Find where the given text appears and provide that cell's center as [X, Y] coordinate. 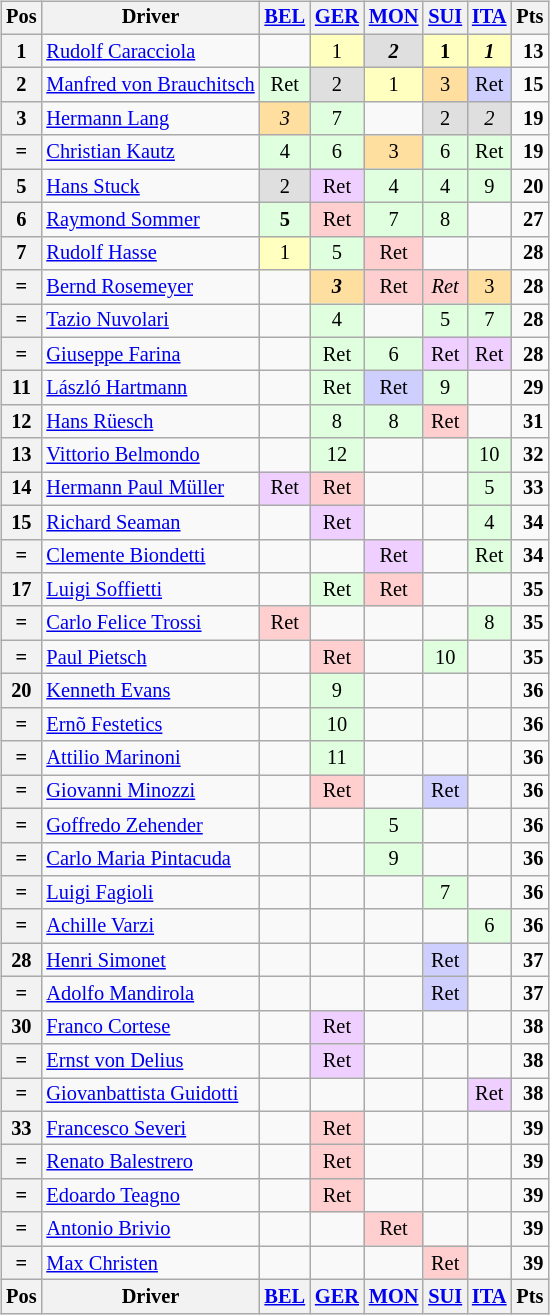
Franco Cortese [150, 1027]
Vittorio Belmondo [150, 455]
Raymond Sommer [150, 220]
Hans Rüesch [150, 422]
Giovanbattista Guidotti [150, 1095]
Carlo Felice Trossi [150, 623]
14 [21, 489]
Adolfo Mandirola [150, 994]
Ernõ Festetics [150, 724]
Edoardo Teagno [150, 1196]
Francesco Severi [150, 1128]
Bernd Rosemeyer [150, 287]
17 [21, 590]
Kenneth Evans [150, 691]
31 [530, 422]
Antonio Brivio [150, 1229]
Goffredo Zehender [150, 825]
Attilio Marinoni [150, 758]
Hermann Lang [150, 119]
Henri Simonet [150, 960]
30 [21, 1027]
Max Christen [150, 1263]
Christian Kautz [150, 152]
Clemente Biondetti [150, 556]
32 [530, 455]
Manfred von Brauchitsch [150, 85]
Richard Seaman [150, 522]
Hermann Paul Müller [150, 489]
Rudolf Hasse [150, 253]
Renato Balestrero [150, 1162]
Paul Pietsch [150, 657]
Luigi Soffietti [150, 590]
Tazio Nuvolari [150, 321]
Carlo Maria Pintacuda [150, 859]
27 [530, 220]
Achille Varzi [150, 926]
Ernst von Delius [150, 1061]
Rudolf Caracciola [150, 51]
László Hartmann [150, 388]
Hans Stuck [150, 186]
29 [530, 388]
Luigi Fagioli [150, 893]
Giovanni Minozzi [150, 792]
Giuseppe Farina [150, 354]
